Locate the cell with the specified text and output its [X, Y] center coordinate. 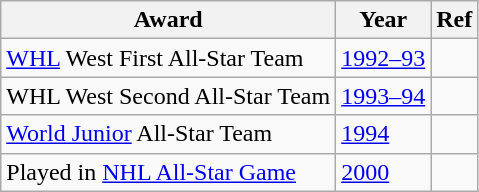
WHL West Second All-Star Team [168, 96]
WHL West First All-Star Team [168, 58]
Year [384, 20]
Played in NHL All-Star Game [168, 172]
1993–94 [384, 96]
World Junior All-Star Team [168, 134]
1994 [384, 134]
Ref [454, 20]
1992–93 [384, 58]
Award [168, 20]
2000 [384, 172]
